Capture the cell that displays the provided text and extract its (X, Y) central coordinate. 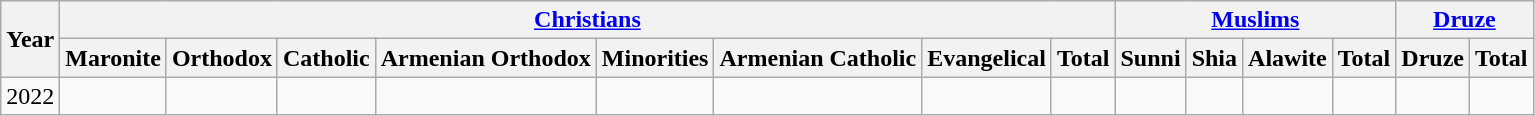
Minorities (655, 58)
Catholic (326, 58)
Year (30, 39)
Armenian Orthodox (486, 58)
Shia (1214, 58)
2022 (30, 96)
Orthodox (222, 58)
Muslims (1256, 20)
Maronite (114, 58)
Christians (588, 20)
Evangelical (987, 58)
Sunni (1150, 58)
Armenian Catholic (818, 58)
Alawite (1288, 58)
